Extract the [x, y] coordinate from the center of the cell holding the provided text.  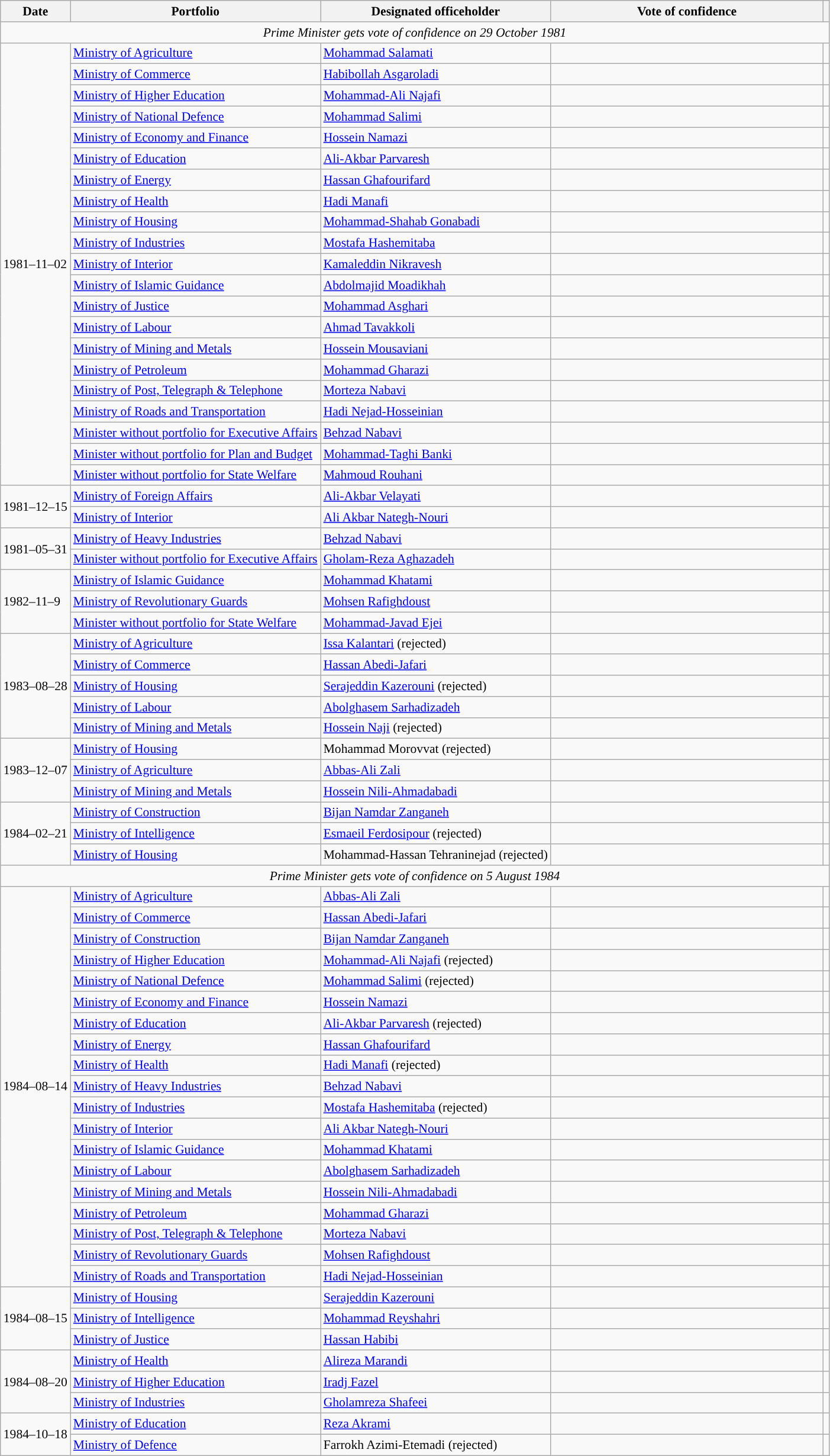
Hadi Manafi (rejected) [435, 1065]
1982–11–9 [35, 601]
1984–10–18 [35, 1435]
1981–12–15 [35, 507]
1983–08–28 [35, 686]
Mohammad-Taghi Banki [435, 454]
Issa Kalantari (rejected) [435, 644]
Mohammad-Ali Najafi [435, 96]
Date [35, 11]
Esmaeil Ferdosipour (rejected) [435, 834]
1984–08–15 [35, 1319]
1984–08–14 [35, 1087]
Designated officeholder [435, 11]
Habibollah Asgaroladi [435, 75]
Hassan Habibi [435, 1340]
Ali-Akbar Parvaresh [435, 159]
Mohammad-Shahab Gonabadi [435, 222]
Mahmoud Rouhani [435, 475]
Mohammad Asghari [435, 307]
1983–12–07 [35, 771]
Portfolio [195, 11]
Hossein Mousaviani [435, 349]
Alireza Marandi [435, 1361]
Iradj Fazel [435, 1382]
Minister without portfolio for Plan and Budget [195, 454]
Mostafa Hashemitaba [435, 243]
Mohammad-Hassan Tehraninejad (rejected) [435, 855]
Abdolmajid Moadikhah [435, 285]
Mohammad Salamati [435, 53]
Reza Akrami [435, 1424]
Gholam-Reza Aghazadeh [435, 559]
Hossein Naji (rejected) [435, 728]
1984–08–20 [35, 1381]
Mohammad Morovvat (rejected) [435, 749]
1984–02–21 [35, 833]
Serajeddin Kazerouni (rejected) [435, 686]
Mohammad-Javad Ejei [435, 623]
Ministry of Defence [195, 1445]
Hadi Manafi [435, 201]
Mohammad-Ali Najafi (rejected) [435, 960]
Mostafa Hashemitaba (rejected) [435, 1108]
Farrokh Azimi-Etemadi (rejected) [435, 1445]
Mohammad Reyshahri [435, 1319]
Prime Minister gets vote of confidence on 5 August 1984 [415, 876]
Mohammad Salimi (rejected) [435, 981]
Prime Minister gets vote of confidence on 29 October 1981 [415, 33]
Vote of confidence [687, 11]
1981–05–31 [35, 549]
1981–11–02 [35, 264]
Serajeddin Kazerouni [435, 1297]
Mohammad Salimi [435, 117]
Kamaleddin Nikravesh [435, 265]
Gholamreza Shafeei [435, 1403]
Ministry of Foreign Affairs [195, 497]
Ahmad Tavakkoli [435, 328]
Ali-Akbar Velayati [435, 497]
Ali-Akbar Parvaresh (rejected) [435, 1023]
